Output the (X, Y) coordinate of the center of the cell containing the given text.  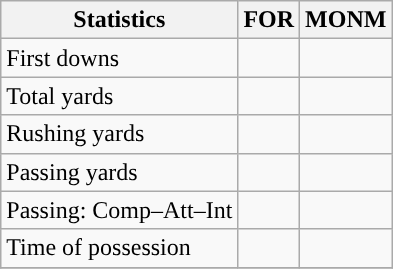
Total yards (120, 96)
MONM (346, 20)
Statistics (120, 20)
Passing yards (120, 172)
Rushing yards (120, 134)
Time of possession (120, 248)
First downs (120, 58)
Passing: Comp–Att–Int (120, 210)
FOR (269, 20)
